Return (x, y) of the center of cell containing provided text 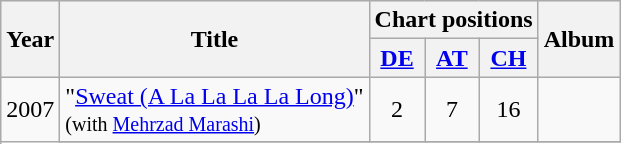
Chart positions (454, 20)
7 (452, 110)
16 (508, 110)
Album (579, 39)
AT (452, 58)
2007 (30, 110)
DE (397, 58)
CH (508, 58)
"Sweat (A La La La La Long)"(with Mehrzad Marashi) (214, 110)
Title (214, 39)
2 (397, 110)
Year (30, 39)
